Return (X, Y) of the center of cell containing provided text 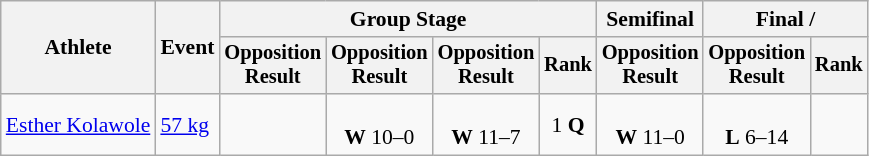
Semifinal (650, 19)
Final / (785, 19)
Esther Kolawole (78, 124)
Athlete (78, 48)
W 11–0 (650, 124)
Group Stage (408, 19)
Event (187, 48)
1 Q (568, 124)
L 6–14 (756, 124)
W 10–0 (380, 124)
W 11–7 (486, 124)
57 kg (187, 124)
